Output the (X, Y) coordinate of the center of the cell containing the given text.  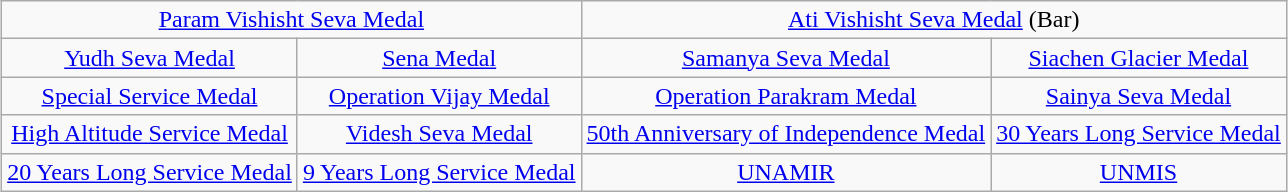
Operation Vijay Medal (439, 96)
Yudh Seva Medal (150, 58)
UNMIS (1139, 172)
Siachen Glacier Medal (1139, 58)
Sainya Seva Medal (1139, 96)
UNAMIR (786, 172)
Operation Parakram Medal (786, 96)
30 Years Long Service Medal (1139, 134)
Param Vishisht Seva Medal (292, 20)
9 Years Long Service Medal (439, 172)
Videsh Seva Medal (439, 134)
High Altitude Service Medal (150, 134)
Sena Medal (439, 58)
Samanya Seva Medal (786, 58)
20 Years Long Service Medal (150, 172)
Special Service Medal (150, 96)
Ati Vishisht Seva Medal (Bar) (934, 20)
50th Anniversary of Independence Medal (786, 134)
